From the cell containing the given text, extract its center point as (X, Y) coordinate. 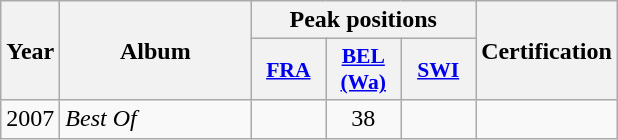
Album (156, 50)
2007 (30, 119)
FRA (288, 70)
SWI (438, 70)
Peak positions (364, 20)
38 (364, 119)
Certification (547, 50)
BEL (Wa) (364, 70)
Best Of (156, 119)
Year (30, 50)
